For the text-containing cell, return its midpoint in [X, Y] coordinate format. 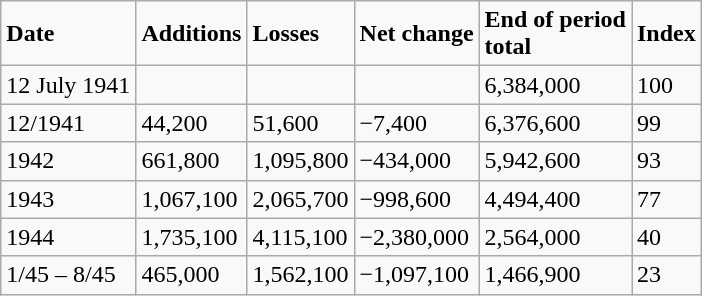
661,800 [192, 161]
77 [667, 199]
6,376,600 [555, 123]
93 [667, 161]
2,065,700 [300, 199]
51,600 [300, 123]
5,942,600 [555, 161]
−2,380,000 [416, 237]
Index [667, 34]
6,384,000 [555, 85]
1943 [68, 199]
12/1941 [68, 123]
1,095,800 [300, 161]
1/45 – 8/45 [68, 275]
23 [667, 275]
−7,400 [416, 123]
1,067,100 [192, 199]
465,000 [192, 275]
99 [667, 123]
1944 [68, 237]
Additions [192, 34]
Date [68, 34]
End of periodtotal [555, 34]
40 [667, 237]
2,564,000 [555, 237]
−1,097,100 [416, 275]
−998,600 [416, 199]
1,466,900 [555, 275]
Net change [416, 34]
12 July 1941 [68, 85]
1942 [68, 161]
44,200 [192, 123]
1,735,100 [192, 237]
4,115,100 [300, 237]
1,562,100 [300, 275]
Losses [300, 34]
4,494,400 [555, 199]
−434,000 [416, 161]
100 [667, 85]
